Detect which cell encompasses the target text, then output its (x, y) center coordinate. 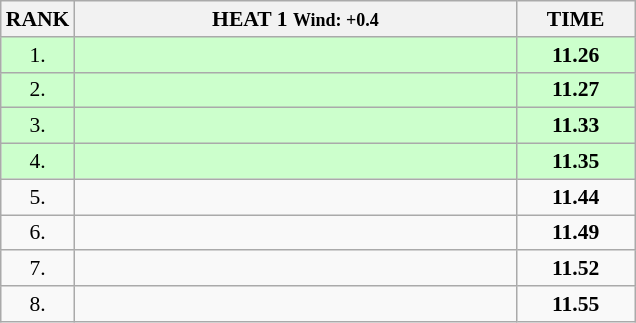
7. (38, 269)
5. (38, 197)
8. (38, 304)
RANK (38, 19)
6. (38, 233)
TIME (576, 19)
1. (38, 55)
11.52 (576, 269)
3. (38, 126)
11.44 (576, 197)
11.26 (576, 55)
11.55 (576, 304)
2. (38, 90)
11.33 (576, 126)
4. (38, 162)
11.27 (576, 90)
11.49 (576, 233)
HEAT 1 Wind: +0.4 (295, 19)
11.35 (576, 162)
